Return [x, y] of the center of cell containing provided text 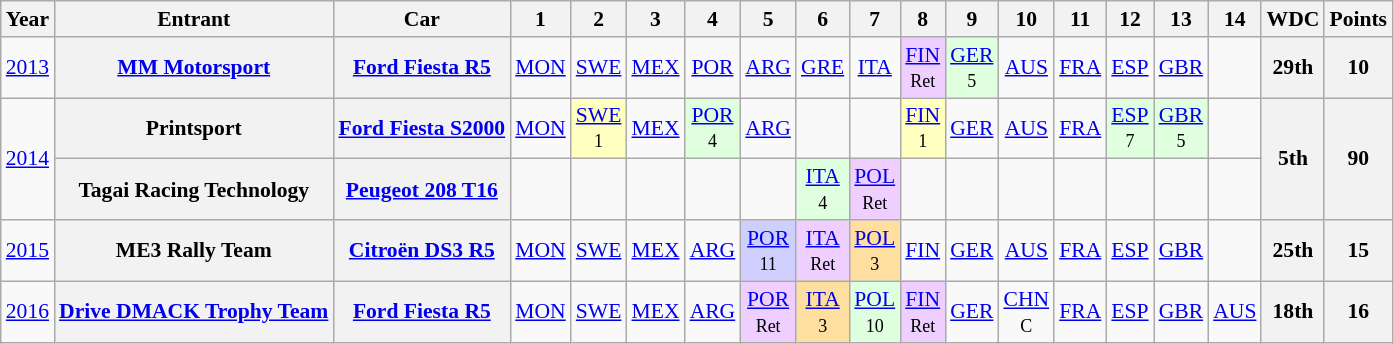
POL3 [874, 250]
GER5 [972, 68]
25th [1292, 250]
11 [1080, 19]
1 [540, 19]
90 [1358, 159]
9 [972, 19]
6 [822, 19]
ME3 Rally Team [194, 250]
2016 [28, 312]
Tagai Racing Technology [194, 190]
Citroën DS3 R5 [422, 250]
Points [1358, 19]
GRE [822, 68]
MM Motorsport [194, 68]
3 [655, 19]
4 [713, 19]
29th [1292, 68]
FIN1 [922, 128]
8 [922, 19]
Entrant [194, 19]
2013 [28, 68]
POR [713, 68]
POR4 [713, 128]
2014 [28, 159]
Printsport [194, 128]
7 [874, 19]
Ford Fiesta S2000 [422, 128]
ITARet [822, 250]
Year [28, 19]
5th [1292, 159]
SWE1 [599, 128]
15 [1358, 250]
12 [1130, 19]
2015 [28, 250]
Drive DMACK Trophy Team [194, 312]
FIN [922, 250]
16 [1358, 312]
ITA4 [822, 190]
POL10 [874, 312]
5 [768, 19]
2 [599, 19]
14 [1234, 19]
Car [422, 19]
POLRet [874, 190]
WDC [1292, 19]
13 [1182, 19]
GBR5 [1182, 128]
POR11 [768, 250]
ITA3 [822, 312]
Peugeot 208 T16 [422, 190]
18th [1292, 312]
ESP7 [1130, 128]
ITA [874, 68]
PORRet [768, 312]
CHNC [1026, 312]
